Pinpoint the cell where the given text exists, returning its [X, Y] midpoint coordinate. 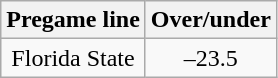
–23.5 [210, 58]
Pregame line [74, 20]
Over/under [210, 20]
Florida State [74, 58]
